Return the (x, y) coordinate for the center point of the cell that contains the specified text.  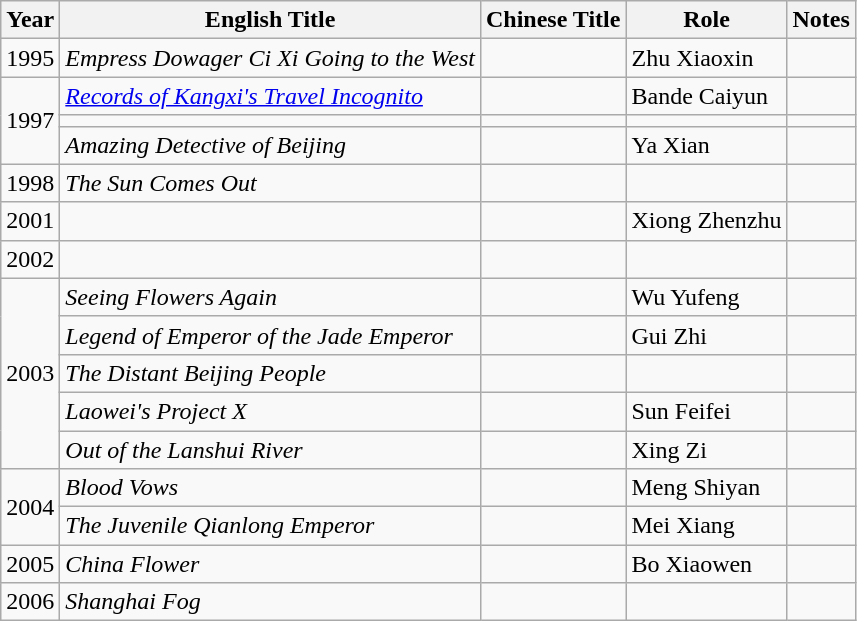
Seeing Flowers Again (270, 297)
2002 (30, 259)
Blood Vows (270, 488)
Sun Feifei (706, 411)
2003 (30, 373)
Bo Xiaowen (706, 564)
Notes (821, 20)
Ya Xian (706, 145)
Records of Kangxi's Travel Incognito (270, 96)
1997 (30, 120)
Xiong Zhenzhu (706, 221)
China Flower (270, 564)
Zhu Xiaoxin (706, 58)
Laowei's Project X (270, 411)
Role (706, 20)
Legend of Emperor of the Jade Emperor (270, 335)
Shanghai Fog (270, 602)
The Juvenile Qianlong Emperor (270, 526)
Mei Xiang (706, 526)
The Distant Beijing People (270, 373)
Year (30, 20)
2001 (30, 221)
Amazing Detective of Beijing (270, 145)
2004 (30, 507)
Wu Yufeng (706, 297)
English Title (270, 20)
Chinese Title (553, 20)
The Sun Comes Out (270, 183)
Gui Zhi (706, 335)
1995 (30, 58)
Out of the Lanshui River (270, 449)
Bande Caiyun (706, 96)
Meng Shiyan (706, 488)
2006 (30, 602)
Xing Zi (706, 449)
1998 (30, 183)
2005 (30, 564)
Empress Dowager Ci Xi Going to the West (270, 58)
